Detect which cell encompasses the target text, then output its (x, y) center coordinate. 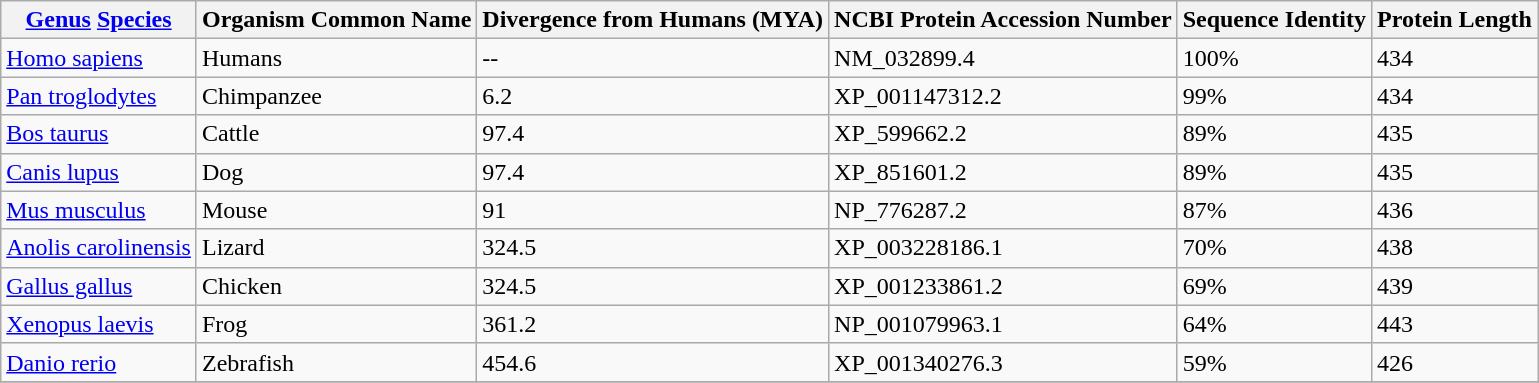
59% (1274, 362)
XP_599662.2 (1004, 134)
Humans (336, 58)
100% (1274, 58)
Xenopus laevis (99, 324)
Sequence Identity (1274, 20)
454.6 (653, 362)
64% (1274, 324)
XP_001340276.3 (1004, 362)
6.2 (653, 96)
361.2 (653, 324)
91 (653, 210)
Canis lupus (99, 172)
87% (1274, 210)
Homo sapiens (99, 58)
Zebrafish (336, 362)
XP_001147312.2 (1004, 96)
Cattle (336, 134)
NM_032899.4 (1004, 58)
Genus Species (99, 20)
436 (1455, 210)
XP_001233861.2 (1004, 286)
NP_776287.2 (1004, 210)
Bos taurus (99, 134)
439 (1455, 286)
Frog (336, 324)
Protein Length (1455, 20)
XP_851601.2 (1004, 172)
Chicken (336, 286)
Gallus gallus (99, 286)
Divergence from Humans (MYA) (653, 20)
NCBI Protein Accession Number (1004, 20)
443 (1455, 324)
70% (1274, 248)
Lizard (336, 248)
426 (1455, 362)
Danio rerio (99, 362)
69% (1274, 286)
Mouse (336, 210)
99% (1274, 96)
XP_003228186.1 (1004, 248)
Dog (336, 172)
Pan troglodytes (99, 96)
Anolis carolinensis (99, 248)
-- (653, 58)
NP_001079963.1 (1004, 324)
438 (1455, 248)
Organism Common Name (336, 20)
Mus musculus (99, 210)
Chimpanzee (336, 96)
